Detect which cell encompasses the target text, then output its [X, Y] center coordinate. 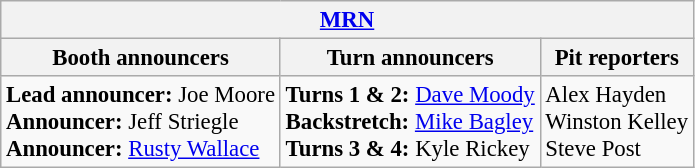
Pit reporters [616, 58]
Booth announcers [141, 58]
Turn announcers [410, 58]
MRN [348, 20]
Turns 1 & 2: Dave MoodyBackstretch: Mike BagleyTurns 3 & 4: Kyle Rickey [410, 122]
Lead announcer: Joe MooreAnnouncer: Jeff StriegleAnnouncer: Rusty Wallace [141, 122]
Alex HaydenWinston KelleySteve Post [616, 122]
